Search for the cell housing the specified text and yield its [x, y] center coordinate. 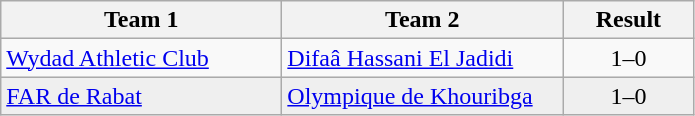
Team 1 [142, 20]
Wydad Athletic Club [142, 58]
Team 2 [422, 20]
FAR de Rabat [142, 96]
Result [628, 20]
Olympique de Khouribga [422, 96]
Difaâ Hassani El Jadidi [422, 58]
